Detect which cell encompasses the target text, then output its (X, Y) center coordinate. 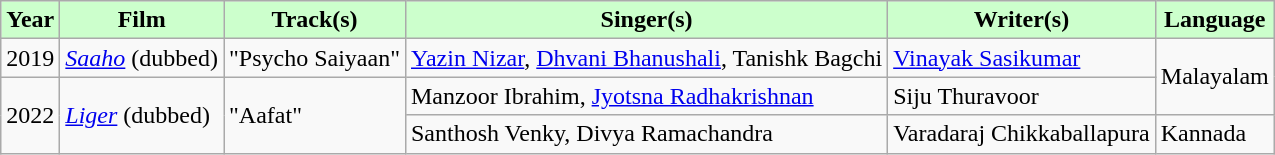
Singer(s) (646, 20)
Language (1214, 20)
Varadaraj Chikkaballapura (1022, 134)
Saaho (dubbed) (142, 58)
Track(s) (315, 20)
Liger (dubbed) (142, 115)
Malayalam (1214, 77)
Siju Thuravoor (1022, 96)
Yazin Nizar, Dhvani Bhanushali, Tanishk Bagchi (646, 58)
"Psycho Saiyaan" (315, 58)
Writer(s) (1022, 20)
2022 (30, 115)
Santhosh Venky, Divya Ramachandra (646, 134)
Year (30, 20)
Manzoor Ibrahim, Jyotsna Radhakrishnan (646, 96)
"Aafat" (315, 115)
Vinayak Sasikumar (1022, 58)
Film (142, 20)
Kannada (1214, 134)
2019 (30, 58)
